Return the (x, y) coordinate for the center point of the cell that contains the specified text.  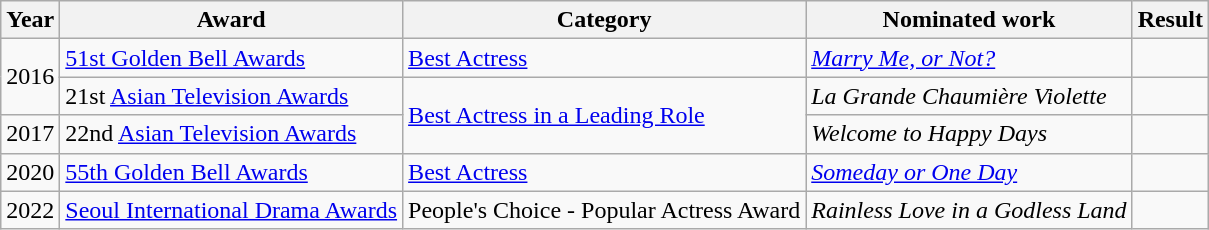
People's Choice - Popular Actress Award (604, 210)
2020 (30, 172)
2017 (30, 134)
Best Actress in a Leading Role (604, 115)
51st Golden Bell Awards (232, 58)
Seoul International Drama Awards (232, 210)
22nd Asian Television Awards (232, 134)
Marry Me, or Not? (969, 58)
Rainless Love in a Godless Land (969, 210)
Year (30, 20)
55th Golden Bell Awards (232, 172)
Category (604, 20)
Nominated work (969, 20)
2016 (30, 77)
Result (1170, 20)
2022 (30, 210)
21st Asian Television Awards (232, 96)
Award (232, 20)
Someday or One Day (969, 172)
La Grande Chaumière Violette (969, 96)
Welcome to Happy Days (969, 134)
